For the text-containing cell, return its midpoint in (X, Y) coordinate format. 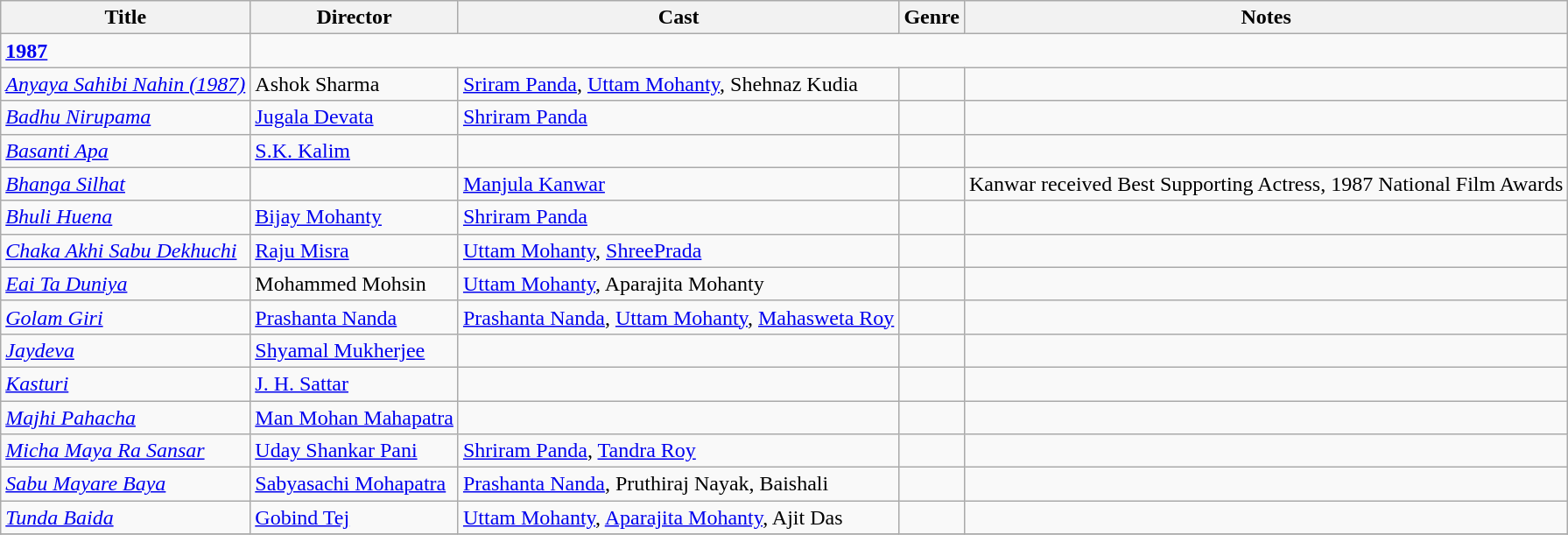
Man Mohan Mahapatra (355, 418)
S.K. Kalim (355, 151)
Tunda Baida (126, 517)
Badhu Nirupama (126, 117)
Genre (932, 18)
Micha Maya Ra Sansar (126, 451)
Prashanta Nanda, Uttam Mohanty, Mahasweta Roy (678, 317)
Prashanta Nanda, Pruthiraj Nayak, Baishali (678, 484)
Title (126, 18)
Basanti Apa (126, 151)
1987 (126, 51)
Shyamal Mukherjee (355, 350)
Jaydeva (126, 350)
Anyaya Sahibi Nahin (1987) (126, 84)
Raju Misra (355, 250)
Eai Ta Duniya (126, 284)
J. H. Sattar (355, 384)
Uday Shankar Pani (355, 451)
Cast (678, 18)
Kanwar received Best Supporting Actress, 1987 National Film Awards (1266, 184)
Chaka Akhi Sabu Dekhuchi (126, 250)
Bhuli Huena (126, 217)
Notes (1266, 18)
Sriram Panda, Uttam Mohanty, Shehnaz Kudia (678, 84)
Uttam Mohanty, Aparajita Mohanty (678, 284)
Majhi Pahacha (126, 418)
Uttam Mohanty, ShreePrada (678, 250)
Prashanta Nanda (355, 317)
Manjula Kanwar (678, 184)
Mohammed Mohsin (355, 284)
Bijay Mohanty (355, 217)
Ashok Sharma (355, 84)
Jugala Devata (355, 117)
Golam Giri (126, 317)
Gobind Tej (355, 517)
Director (355, 18)
Bhanga Silhat (126, 184)
Kasturi (126, 384)
Sabyasachi Mohapatra (355, 484)
Uttam Mohanty, Aparajita Mohanty, Ajit Das (678, 517)
Sabu Mayare Baya (126, 484)
Shriram Panda, Tandra Roy (678, 451)
